Identify which cell holds the provided text, then report its [X, Y] central coordinate. 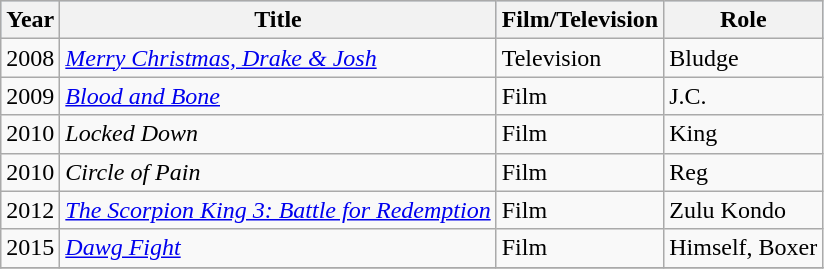
Locked Down [278, 134]
Film/Television [580, 20]
Role [744, 20]
2015 [30, 248]
Circle of Pain [278, 172]
2009 [30, 96]
2012 [30, 210]
Year [30, 20]
Himself, Boxer [744, 248]
Dawg Fight [278, 248]
Blood and Bone [278, 96]
Bludge [744, 58]
J.C. [744, 96]
Television [580, 58]
King [744, 134]
2008 [30, 58]
The Scorpion King 3: Battle for Redemption [278, 210]
Merry Christmas, Drake & Josh [278, 58]
Title [278, 20]
Reg [744, 172]
Zulu Kondo [744, 210]
